Identify which cell holds the provided text, then report its [X, Y] central coordinate. 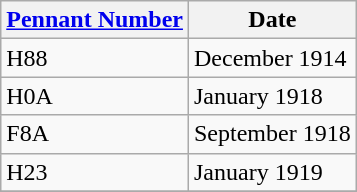
H23 [95, 172]
H88 [95, 58]
Date [272, 20]
F8A [95, 134]
Pennant Number [95, 20]
H0A [95, 96]
January 1918 [272, 96]
September 1918 [272, 134]
December 1914 [272, 58]
January 1919 [272, 172]
